Return (X, Y) of the center of cell containing provided text 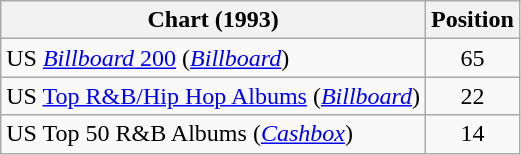
14 (473, 134)
Position (473, 20)
Chart (1993) (214, 20)
US Billboard 200 (Billboard) (214, 58)
US Top R&B/Hip Hop Albums (Billboard) (214, 96)
US Top 50 R&B Albums (Cashbox) (214, 134)
22 (473, 96)
65 (473, 58)
